Output the (x, y) coordinate of the center of the cell containing the given text.  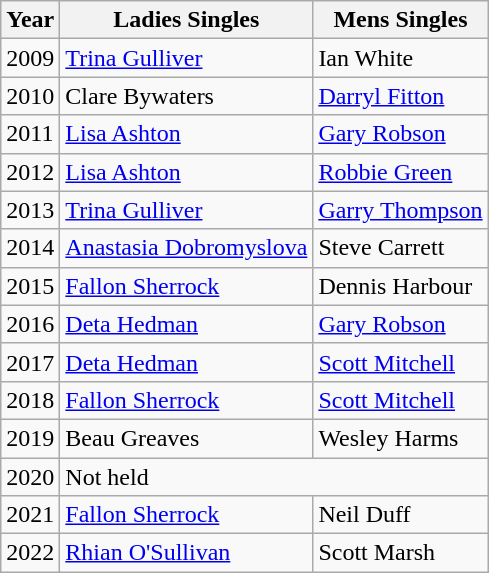
Anastasia Dobromyslova (186, 248)
Garry Thompson (400, 210)
2009 (30, 58)
Neil Duff (400, 515)
2017 (30, 362)
2020 (30, 477)
2018 (30, 400)
Wesley Harms (400, 438)
Steve Carrett (400, 248)
2016 (30, 324)
2010 (30, 96)
Year (30, 20)
2019 (30, 438)
2015 (30, 286)
Scott Marsh (400, 553)
2014 (30, 248)
2021 (30, 515)
Ian White (400, 58)
2013 (30, 210)
Not held (274, 477)
Beau Greaves (186, 438)
Mens Singles (400, 20)
Dennis Harbour (400, 286)
2022 (30, 553)
Robbie Green (400, 172)
Ladies Singles (186, 20)
Clare Bywaters (186, 96)
Darryl Fitton (400, 96)
2012 (30, 172)
Rhian O'Sullivan (186, 553)
2011 (30, 134)
